Pinpoint the cell where the given text exists, returning its [x, y] midpoint coordinate. 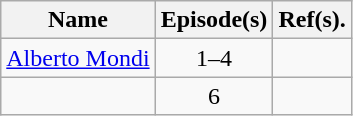
Ref(s). [312, 20]
6 [214, 96]
Alberto Mondi [78, 58]
Episode(s) [214, 20]
1–4 [214, 58]
Name [78, 20]
